For the text-containing cell, return its midpoint in [x, y] coordinate format. 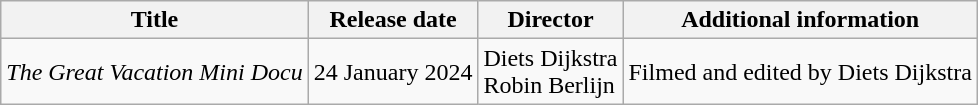
24 January 2024 [393, 72]
The Great Vacation Mini Docu [154, 72]
Diets DijkstraRobin Berlijn [550, 72]
Filmed and edited by Diets Dijkstra [800, 72]
Additional information [800, 20]
Director [550, 20]
Release date [393, 20]
Title [154, 20]
